For the text-containing cell, return its midpoint in [x, y] coordinate format. 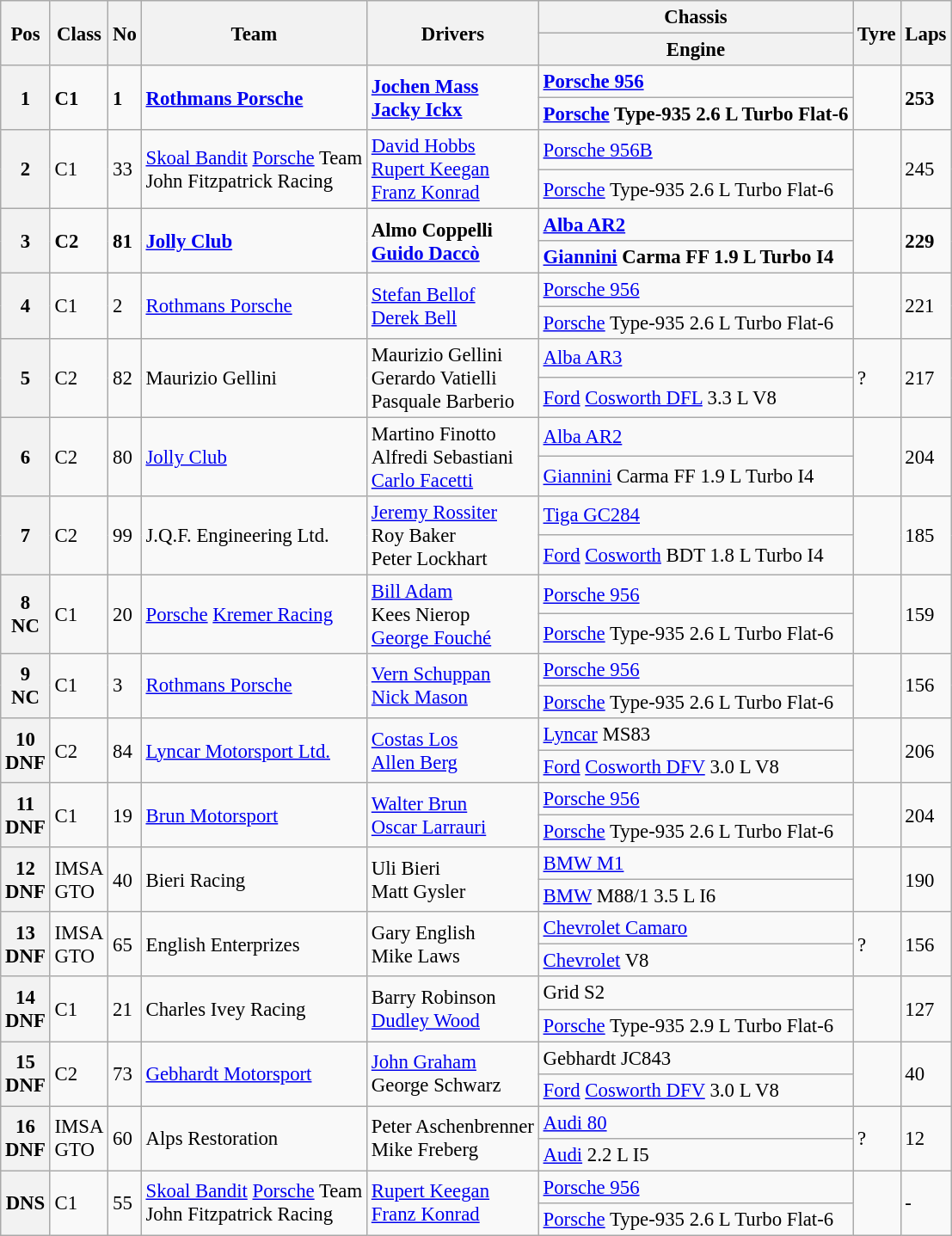
65 [125, 944]
Audi 2.2 L I5 [695, 1155]
Uli Bieri Matt Gysler [453, 879]
7 [26, 535]
14DNF [26, 1010]
Chassis [695, 17]
217 [925, 378]
Lyncar Motorsport Ltd. [254, 750]
Brun Motorsport [254, 815]
15DNF [26, 1073]
253 [925, 98]
English Enterprizes [254, 944]
4 [26, 306]
8NC [26, 614]
221 [925, 306]
Porsche Kremer Racing [254, 614]
Maurizio Gellini Gerardo Vatielli Pasquale Barberio [453, 378]
11DNF [26, 815]
9NC [26, 686]
Gebhardt JC843 [695, 1058]
- [925, 1202]
Tyre [877, 33]
Barry Robinson Dudley Wood [453, 1010]
21 [125, 1010]
82 [125, 378]
BMW M1 [695, 864]
99 [125, 535]
190 [925, 879]
Martino Finotto Alfredi Sebastiani Carlo Facetti [453, 457]
Audi 80 [695, 1122]
13DNF [26, 944]
127 [925, 1010]
Grid S2 [695, 993]
Gary English Mike Laws [453, 944]
Pos [26, 33]
Jochen Mass Jacky Ickx [453, 98]
Alps Restoration [254, 1139]
Almo Coppelli Guido Daccò [453, 241]
J.Q.F. Engineering Ltd. [254, 535]
Jeremy Rossiter Roy Baker Peter Lockhart [453, 535]
55 [125, 1202]
73 [125, 1073]
Maurizio Gellini [254, 378]
185 [925, 535]
12DNF [26, 879]
Lyncar MS83 [695, 735]
80 [125, 457]
Drivers [453, 33]
Stefan Bellof Derek Bell [453, 306]
Walter Brun Oscar Larrauri [453, 815]
84 [125, 750]
6 [26, 457]
12 [925, 1139]
No [125, 33]
Engine [695, 50]
John Graham George Schwarz [453, 1073]
245 [925, 169]
Bill Adam Kees Nierop George Fouché [453, 614]
Chevrolet Camaro [695, 928]
Chevrolet V8 [695, 961]
81 [125, 241]
60 [125, 1139]
Laps [925, 33]
Rupert Keegan Franz Konrad [453, 1202]
Porsche 956B [695, 150]
Peter Aschenbrenner Mike Freberg [453, 1139]
Vern Schuppan Nick Mason [453, 686]
Class [79, 33]
33 [125, 169]
Bieri Racing [254, 879]
Ford Cosworth BDT 1.8 L Turbo I4 [695, 555]
Porsche Type-935 2.9 L Turbo Flat-6 [695, 1025]
Costas Los Allen Berg [453, 750]
20 [125, 614]
Charles Ivey Racing [254, 1010]
BMW M88/1 3.5 L I6 [695, 896]
Alba AR3 [695, 358]
159 [925, 614]
10DNF [26, 750]
Gebhardt Motorsport [254, 1073]
DNS [26, 1202]
Team [254, 33]
Tiga GC284 [695, 515]
Ford Cosworth DFL 3.3 L V8 [695, 397]
229 [925, 241]
206 [925, 750]
David Hobbs Rupert Keegan Franz Konrad [453, 169]
16DNF [26, 1139]
5 [26, 378]
19 [125, 815]
